For the text-containing cell, return its midpoint in (x, y) coordinate format. 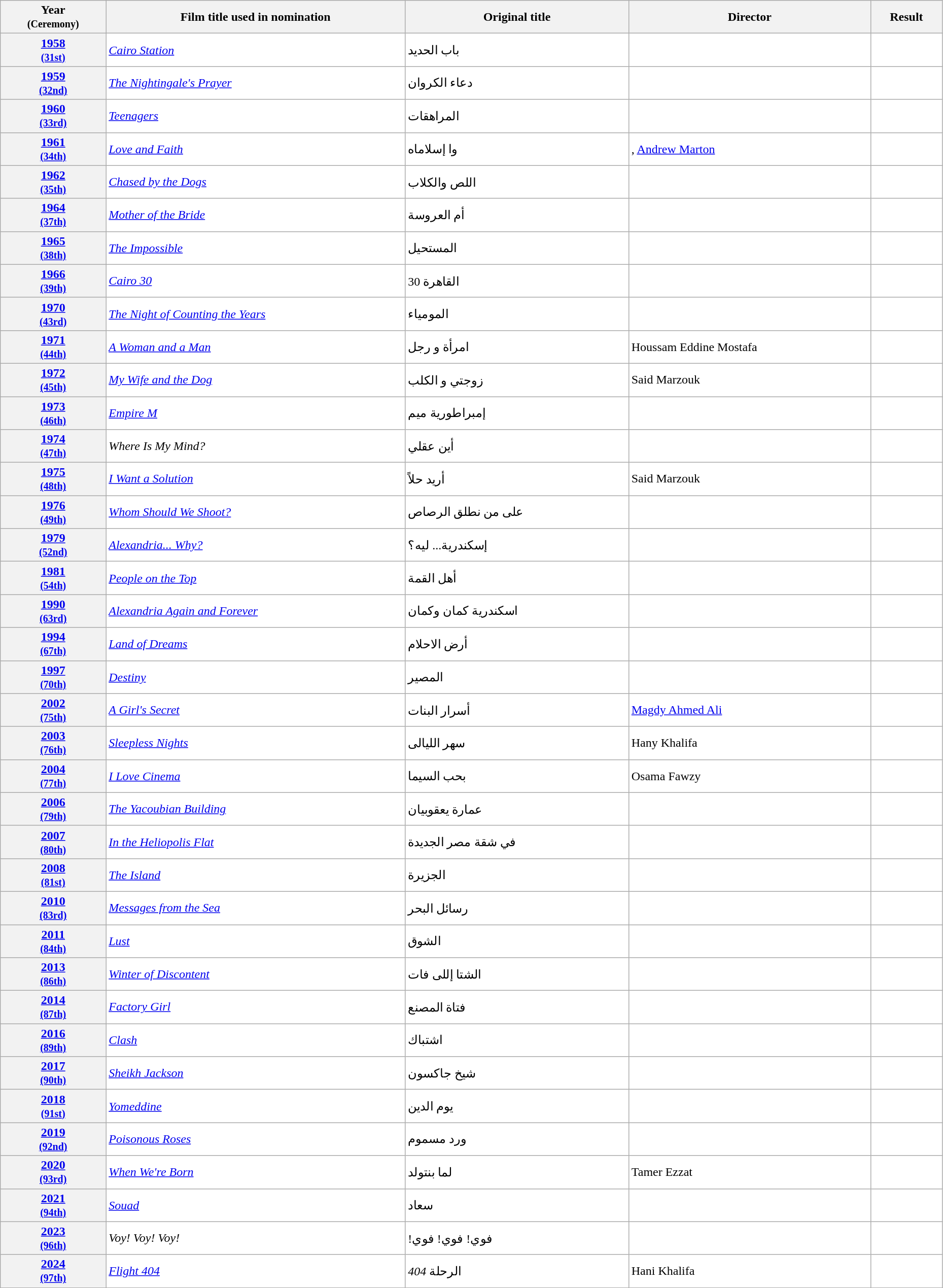
Hani Khalifa (750, 1271)
اشتباك (517, 1040)
Poisonous Roses (256, 1139)
People on the Top (256, 578)
1965(38th) (53, 248)
يوم الدين (517, 1106)
Where Is My Mind? (256, 446)
2004(77th) (53, 776)
Cairo Station (256, 50)
2014(87th) (53, 1007)
Director (750, 17)
2023(96th) (53, 1238)
1976(49th) (53, 512)
Houssam Eddine Mostafa (750, 347)
Factory Girl (256, 1007)
Year(Ceremony) (53, 17)
الشوق (517, 941)
Chased by the Dogs (256, 182)
2011(84th) (53, 941)
1974(47th) (53, 446)
1971(44th) (53, 347)
1972(45th) (53, 379)
Love and Faith (256, 149)
Result (906, 17)
بحب السيما (517, 776)
1990(63rd) (53, 611)
إمبراطورية ميم (517, 413)
Empire M (256, 413)
1981(54th) (53, 578)
In the Heliopolis Flat (256, 842)
The Yacoubian Building (256, 809)
2002(75th) (53, 710)
2007(80th) (53, 842)
2008(81st) (53, 875)
رسائل البحر (517, 908)
باب الحديد (517, 50)
2020(93rd) (53, 1172)
1970(43rd) (53, 314)
Sheikh Jackson (256, 1073)
سعاد (517, 1205)
1966(39th) (53, 281)
شيخ جاكسون (517, 1073)
1973(46th) (53, 413)
اسكندرية كمان وكمان (517, 611)
Messages from the Sea (256, 908)
عمارة يعقوبيان (517, 809)
دعاء الكروان (517, 83)
1960(33rd) (53, 116)
1975(48th) (53, 479)
Lust (256, 941)
المومياء (517, 314)
امرأة و رجل (517, 347)
, Andrew Marton (750, 149)
The Night of Counting the Years (256, 314)
Destiny (256, 677)
2006(79th) (53, 809)
Mother of the Bride (256, 215)
2010(83rd) (53, 908)
A Girl's Secret (256, 710)
أين عقلي (517, 446)
Hany Khalifa (750, 743)
Winter of Discontent (256, 974)
Alexandria... Why? (256, 545)
1958(31st) (53, 50)
2016(89th) (53, 1040)
الشتا إللى فات (517, 974)
أسرار البنات (517, 710)
404 الرحلة (517, 1271)
Cairo 30 (256, 281)
When We're Born (256, 1172)
1997(70th) (53, 677)
المصير (517, 677)
Original title (517, 17)
2017(90th) (53, 1073)
Teenagers (256, 116)
إسكندرية... ليه؟ (517, 545)
لما بنتولد (517, 1172)
Clash (256, 1040)
The Nightingale's Prayer (256, 83)
الجزيرة (517, 875)
سهر الليالى (517, 743)
Magdy Ahmed Ali (750, 710)
2018(91st) (53, 1106)
I Want a Solution (256, 479)
Land of Dreams (256, 644)
!فوي! فوي! فوي (517, 1238)
Flight 404 (256, 1271)
فتاة المصنع (517, 1007)
Whom Should We Shoot? (256, 512)
Souad (256, 1205)
المستحيل (517, 248)
زوجتي و الكلب (517, 379)
المراهقات (517, 116)
اللص والكلاب (517, 182)
Osama Fawzy (750, 776)
وا إسلاماه (517, 149)
أهل القمة (517, 578)
Yomeddine (256, 1106)
Voy! Voy! Voy! (256, 1238)
The Impossible (256, 248)
I Love Cinema (256, 776)
A Woman and a Man (256, 347)
على من نطلق الرصاص (517, 512)
1979(52nd) (53, 545)
Alexandria Again and Forever (256, 611)
1994(67th) (53, 644)
2024(97th) (53, 1271)
My Wife and the Dog (256, 379)
في شقة مصر الجديدة (517, 842)
Tamer Ezzat (750, 1172)
1964(37th) (53, 215)
1962(35th) (53, 182)
Sleepless Nights (256, 743)
2019(92nd) (53, 1139)
2021(94th) (53, 1205)
The Island (256, 875)
ورد مسموم (517, 1139)
أم العروسة (517, 215)
القاهرة 30 (517, 281)
1961(34th) (53, 149)
أرض الاحلام (517, 644)
Film title used in nomination (256, 17)
1959(32nd) (53, 83)
أريد حلاً (517, 479)
2013(86th) (53, 974)
2003(76th) (53, 743)
